Return [X, Y] of the center of cell containing provided text 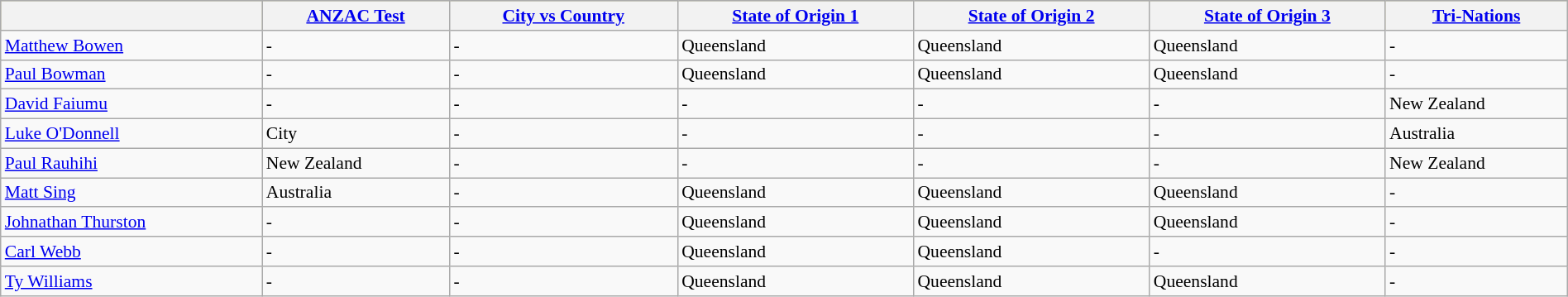
State of Origin 2 [1030, 16]
Paul Bowman [131, 74]
Johnathan Thurston [131, 223]
ANZAC Test [356, 16]
City vs Country [563, 16]
Tri-Nations [1476, 16]
State of Origin 3 [1267, 16]
State of Origin 1 [796, 16]
Matt Sing [131, 193]
Matthew Bowen [131, 46]
Ty Williams [131, 281]
David Faiumu [131, 104]
Paul Rauhihi [131, 163]
Luke O'Donnell [131, 134]
Carl Webb [131, 251]
City [356, 134]
